Scan for the cell matching the given text and deliver its [x, y] coordinate at center. 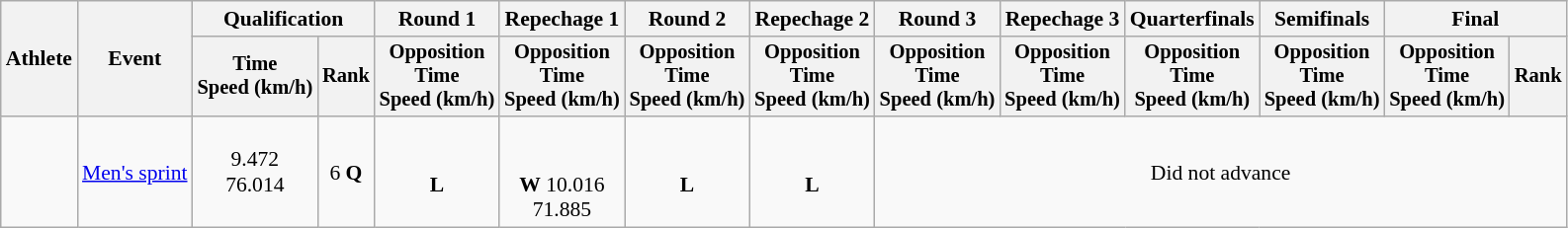
W 10.01671.885 [562, 172]
Athlete [40, 59]
Event [134, 59]
Quarterfinals [1192, 19]
Men's sprint [134, 172]
Final [1475, 19]
Did not advance [1221, 172]
Round 1 [437, 19]
Qualification [284, 19]
Repechage 3 [1062, 19]
9.47276.014 [255, 172]
Semifinals [1323, 19]
Round 3 [937, 19]
6 Q [346, 172]
TimeSpeed (km/h) [255, 77]
Round 2 [688, 19]
Repechage 1 [562, 19]
Repechage 2 [813, 19]
